Find where the given text appears and provide that cell's center as (x, y) coordinate. 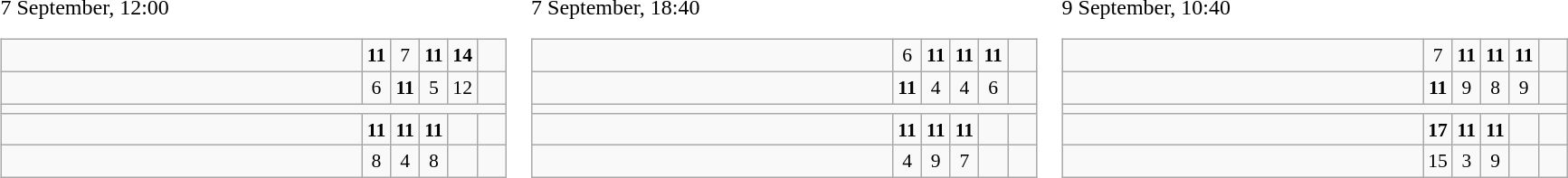
3 (1467, 162)
5 (434, 88)
15 (1438, 162)
12 (462, 88)
17 (1438, 129)
14 (462, 56)
